Capture the cell that displays the provided text and extract its (x, y) central coordinate. 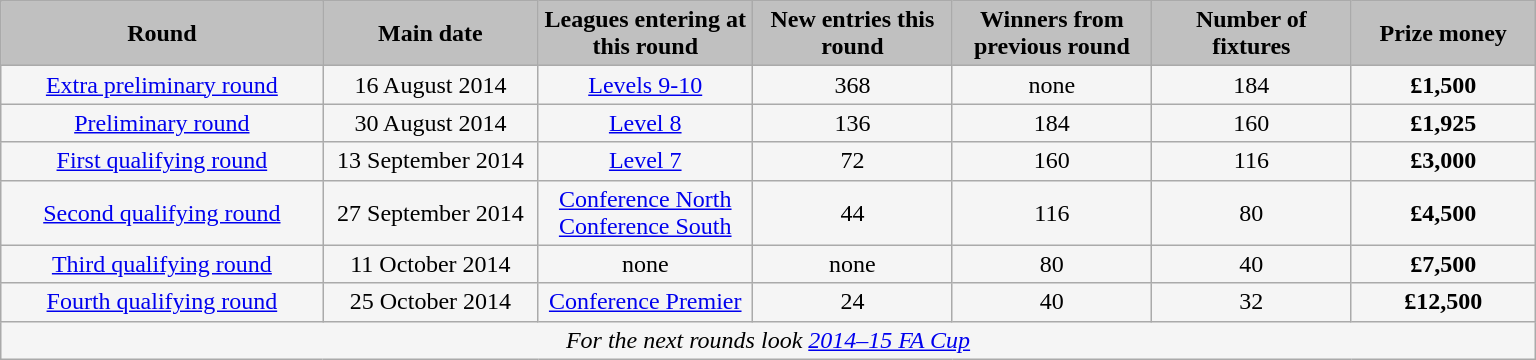
Third qualifying round (162, 264)
13 September 2014 (430, 161)
30 August 2014 (430, 123)
Fourth qualifying round (162, 302)
Prize money (1443, 34)
First qualifying round (162, 161)
32 (1252, 302)
£4,500 (1443, 212)
Preliminary round (162, 123)
Conference Premier (646, 302)
27 September 2014 (430, 212)
25 October 2014 (430, 302)
11 October 2014 (430, 264)
Level 7 (646, 161)
Conference NorthConference South (646, 212)
16 August 2014 (430, 85)
Winners from previous round (1052, 34)
24 (852, 302)
Main date (430, 34)
£1,500 (1443, 85)
72 (852, 161)
Second qualifying round (162, 212)
Round (162, 34)
Number of fixtures (1252, 34)
For the next rounds look 2014–15 FA Cup (768, 340)
Leagues entering at this round (646, 34)
£3,000 (1443, 161)
136 (852, 123)
New entries this round (852, 34)
Levels 9-10 (646, 85)
Level 8 (646, 123)
368 (852, 85)
44 (852, 212)
£12,500 (1443, 302)
Extra preliminary round (162, 85)
£7,500 (1443, 264)
£1,925 (1443, 123)
